For the text-containing cell, return its midpoint in (X, Y) coordinate format. 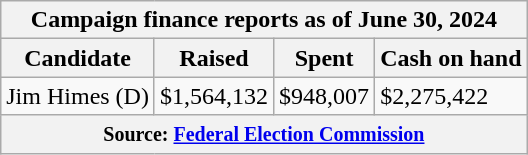
Source: Federal Election Commission (264, 134)
Jim Himes (D) (78, 96)
Candidate (78, 58)
$948,007 (324, 96)
Cash on hand (451, 58)
Raised (214, 58)
$1,564,132 (214, 96)
Campaign finance reports as of June 30, 2024 (264, 20)
$2,275,422 (451, 96)
Spent (324, 58)
